Determine the [X, Y] coordinate at the center of the cell enclosing the given text.  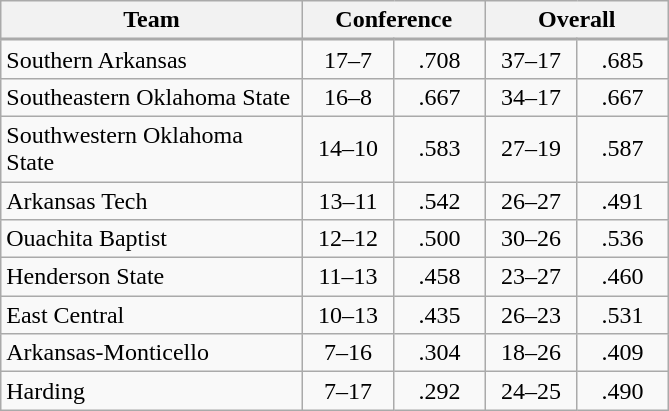
Harding [152, 391]
Southeastern Oklahoma State [152, 97]
.304 [440, 353]
12–12 [348, 239]
.708 [440, 59]
.531 [623, 315]
Overall [576, 20]
.435 [440, 315]
.685 [623, 59]
37–17 [531, 59]
Henderson State [152, 277]
Southwestern Oklahoma State [152, 148]
26–27 [531, 201]
34–17 [531, 97]
.292 [440, 391]
24–25 [531, 391]
.490 [623, 391]
Arkansas Tech [152, 201]
Team [152, 20]
13–11 [348, 201]
11–13 [348, 277]
.536 [623, 239]
Southern Arkansas [152, 59]
17–7 [348, 59]
.491 [623, 201]
16–8 [348, 97]
Conference [394, 20]
East Central [152, 315]
14–10 [348, 148]
Arkansas-Monticello [152, 353]
.542 [440, 201]
23–27 [531, 277]
.460 [623, 277]
18–26 [531, 353]
.409 [623, 353]
30–26 [531, 239]
7–17 [348, 391]
27–19 [531, 148]
Ouachita Baptist [152, 239]
.458 [440, 277]
26–23 [531, 315]
.587 [623, 148]
7–16 [348, 353]
.583 [440, 148]
10–13 [348, 315]
.500 [440, 239]
